Pinpoint the cell where the given text exists, returning its (x, y) midpoint coordinate. 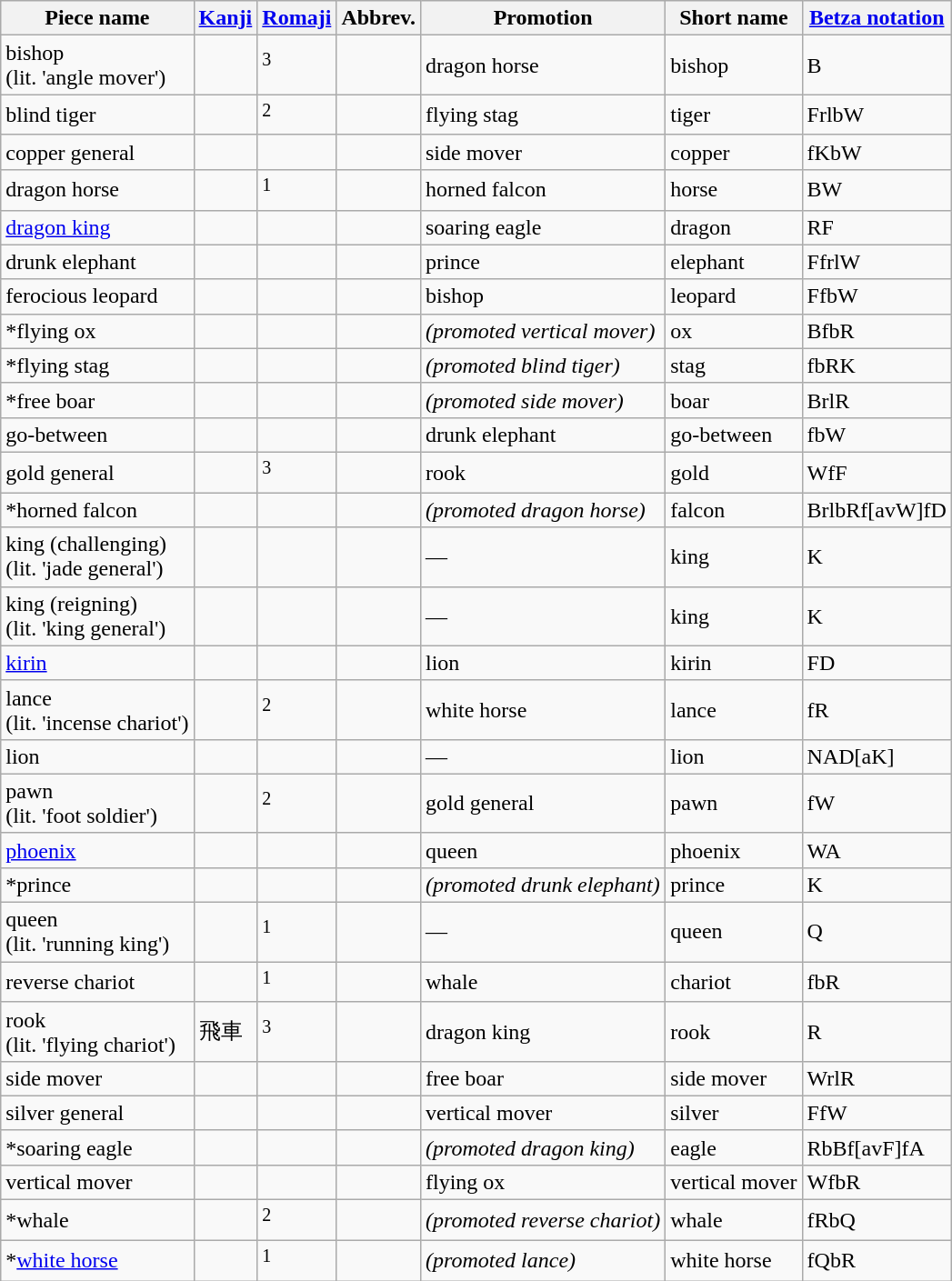
*prince (97, 886)
reverse chariot (97, 982)
horned falcon (542, 189)
NAD[aK] (877, 756)
lance (734, 709)
(promoted lance) (542, 1260)
FfW (877, 1113)
ferocious leopard (97, 296)
(promoted dragon king) (542, 1147)
(promoted blind tiger) (542, 365)
Romaji (296, 18)
silver general (97, 1113)
RF (877, 227)
blind tiger (97, 115)
pawn (734, 804)
(promoted reverse chariot) (542, 1220)
FfrlW (877, 262)
gold (734, 473)
R (877, 1031)
WfbR (877, 1182)
FfbW (877, 296)
leopard (734, 296)
fbRK (877, 365)
*free boar (97, 400)
BfbR (877, 331)
(promoted dragon horse) (542, 510)
eagle (734, 1147)
fRbQ (877, 1220)
queen(lit. 'running king') (97, 933)
(promoted drunk elephant) (542, 886)
*soaring eagle (97, 1147)
rook(lit. 'flying chariot') (97, 1031)
WA (877, 850)
copper (734, 152)
fR (877, 709)
Kanji (225, 18)
Abbrev. (378, 18)
*horned falcon (97, 510)
king (challenging)(lit. 'jade general') (97, 556)
falcon (734, 510)
flying ox (542, 1182)
BrlbRf[avW]fD (877, 510)
silver (734, 1113)
*white horse (97, 1260)
bishop(lit. 'angle mover') (97, 65)
boar (734, 400)
BW (877, 189)
飛車 (225, 1031)
soaring eagle (542, 227)
Short name (734, 18)
fbW (877, 435)
king (reigning)(lit. 'king general') (97, 616)
*flying ox (97, 331)
(promoted side mover) (542, 400)
stag (734, 365)
pawn(lit. 'foot soldier') (97, 804)
fbR (877, 982)
lance(lit. 'incense chariot') (97, 709)
Betza notation (877, 18)
elephant (734, 262)
dragon (734, 227)
FD (877, 663)
ox (734, 331)
fW (877, 804)
FrlbW (877, 115)
WrlR (877, 1078)
(promoted vertical mover) (542, 331)
Q (877, 933)
flying stag (542, 115)
free boar (542, 1078)
tiger (734, 115)
BrlR (877, 400)
copper general (97, 152)
horse (734, 189)
chariot (734, 982)
B (877, 65)
RbBf[avF]fA (877, 1147)
*whale (97, 1220)
*flying stag (97, 365)
Piece name (97, 18)
WfF (877, 473)
Promotion (542, 18)
fQbR (877, 1260)
fKbW (877, 152)
